Search for the cell housing the specified text and yield its (X, Y) center coordinate. 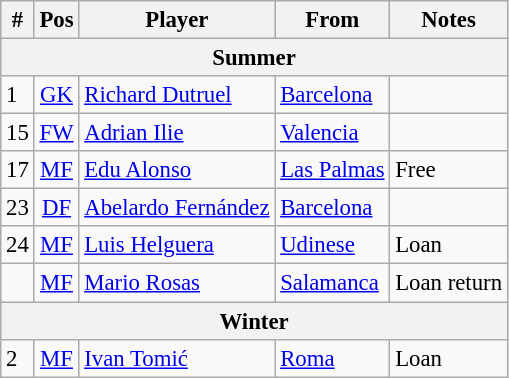
Salamanca (332, 283)
Roma (332, 358)
Adrian Ilie (177, 133)
Richard Dutruel (177, 95)
Player (177, 20)
17 (18, 170)
Summer (254, 58)
15 (18, 133)
DF (56, 208)
Loan return (448, 283)
FW (56, 133)
Notes (448, 20)
24 (18, 245)
Winter (254, 321)
From (332, 20)
Abelardo Fernández (177, 208)
2 (18, 358)
Mario Rosas (177, 283)
23 (18, 208)
Edu Alonso (177, 170)
Udinese (332, 245)
Free (448, 170)
GK (56, 95)
1 (18, 95)
Valencia (332, 133)
Pos (56, 20)
# (18, 20)
Luis Helguera (177, 245)
Ivan Tomić (177, 358)
Las Palmas (332, 170)
